Provide the (X, Y) coordinate of the cell's center where the given text is located.  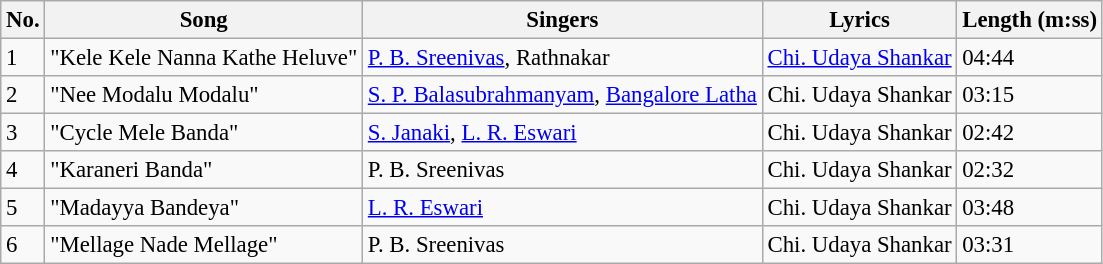
Lyrics (860, 20)
L. R. Eswari (563, 208)
P. B. Sreenivas, Rathnakar (563, 58)
5 (23, 208)
6 (23, 245)
1 (23, 58)
No. (23, 20)
"Cycle Mele Banda" (204, 133)
02:42 (1030, 133)
3 (23, 133)
Singers (563, 20)
4 (23, 170)
"Kele Kele Nanna Kathe Heluve" (204, 58)
"Nee Modalu Modalu" (204, 95)
S. P. Balasubrahmanyam, Bangalore Latha (563, 95)
Song (204, 20)
02:32 (1030, 170)
03:31 (1030, 245)
03:48 (1030, 208)
Length (m:ss) (1030, 20)
"Karaneri Banda" (204, 170)
04:44 (1030, 58)
"Mellage Nade Mellage" (204, 245)
03:15 (1030, 95)
"Madayya Bandeya" (204, 208)
2 (23, 95)
S. Janaki, L. R. Eswari (563, 133)
